Identify which cell holds the provided text, then report its [X, Y] central coordinate. 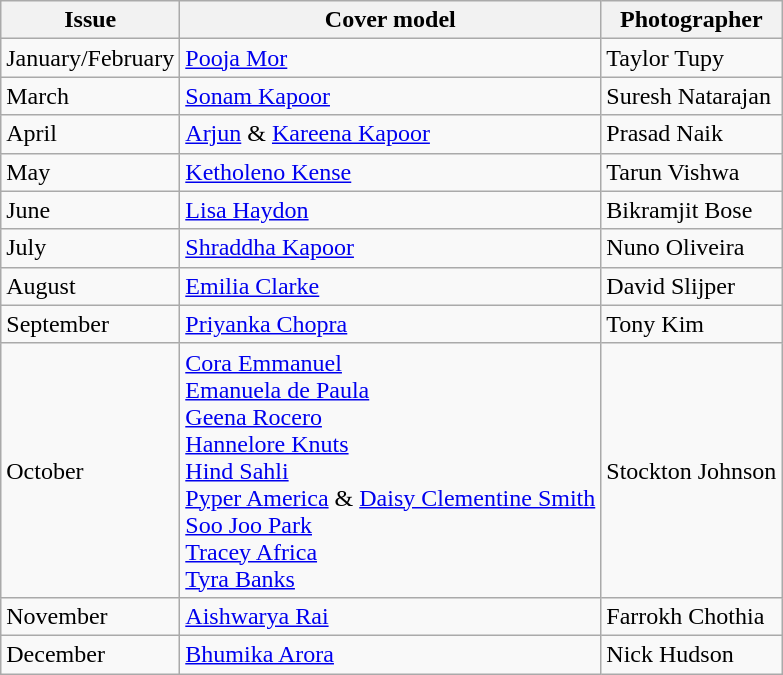
Cora EmmanuelEmanuela de PaulaGeena RoceroHannelore KnutsHind SahliPyper America & Daisy Clementine SmithSoo Joo ParkTracey AfricaTyra Banks [390, 470]
Suresh Natarajan [692, 96]
Taylor Tupy [692, 58]
Ketholeno Kense [390, 172]
Tarun Vishwa [692, 172]
January/February [90, 58]
Cover model [390, 20]
April [90, 134]
Issue [90, 20]
October [90, 470]
June [90, 210]
March [90, 96]
Nuno Oliveira [692, 248]
Pooja Mor [390, 58]
May [90, 172]
David Slijper [692, 286]
Priyanka Chopra [390, 324]
Prasad Naik [692, 134]
Emilia Clarke [390, 286]
Aishwarya Rai [390, 616]
Farrokh Chothia [692, 616]
Photographer [692, 20]
Lisa Haydon [390, 210]
September [90, 324]
August [90, 286]
Tony Kim [692, 324]
Bikramjit Bose [692, 210]
November [90, 616]
Nick Hudson [692, 654]
Bhumika Arora [390, 654]
July [90, 248]
Shraddha Kapoor [390, 248]
Arjun & Kareena Kapoor [390, 134]
Sonam Kapoor [390, 96]
December [90, 654]
Stockton Johnson [692, 470]
